Locate the cell with the specified text and output its [x, y] center coordinate. 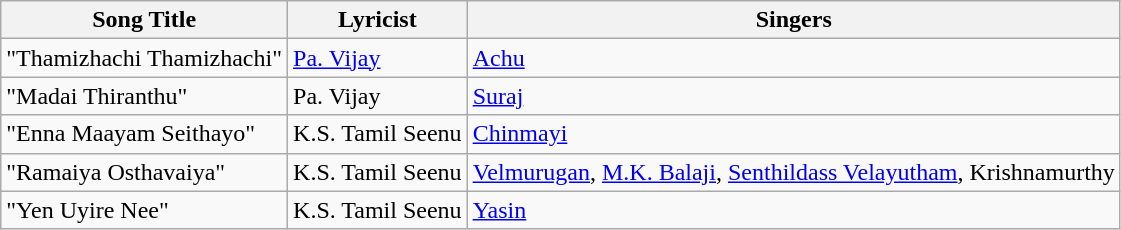
"Ramaiya Osthavaiya" [144, 172]
Chinmayi [794, 134]
Velmurugan, M.K. Balaji, Senthildass Velayutham, Krishnamurthy [794, 172]
Yasin [794, 210]
"Madai Thiranthu" [144, 96]
"Enna Maayam Seithayo" [144, 134]
"Thamizhachi Thamizhachi" [144, 58]
"Yen Uyire Nee" [144, 210]
Singers [794, 20]
Achu [794, 58]
Song Title [144, 20]
Suraj [794, 96]
Lyricist [378, 20]
